Provide the (X, Y) coordinate of the cell's center where the given text is located.  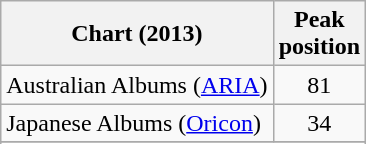
81 (319, 85)
Peakposition (319, 34)
34 (319, 123)
Japanese Albums (Oricon) (137, 123)
Chart (2013) (137, 34)
Australian Albums (ARIA) (137, 85)
